Return (X, Y) of the center of cell containing provided text 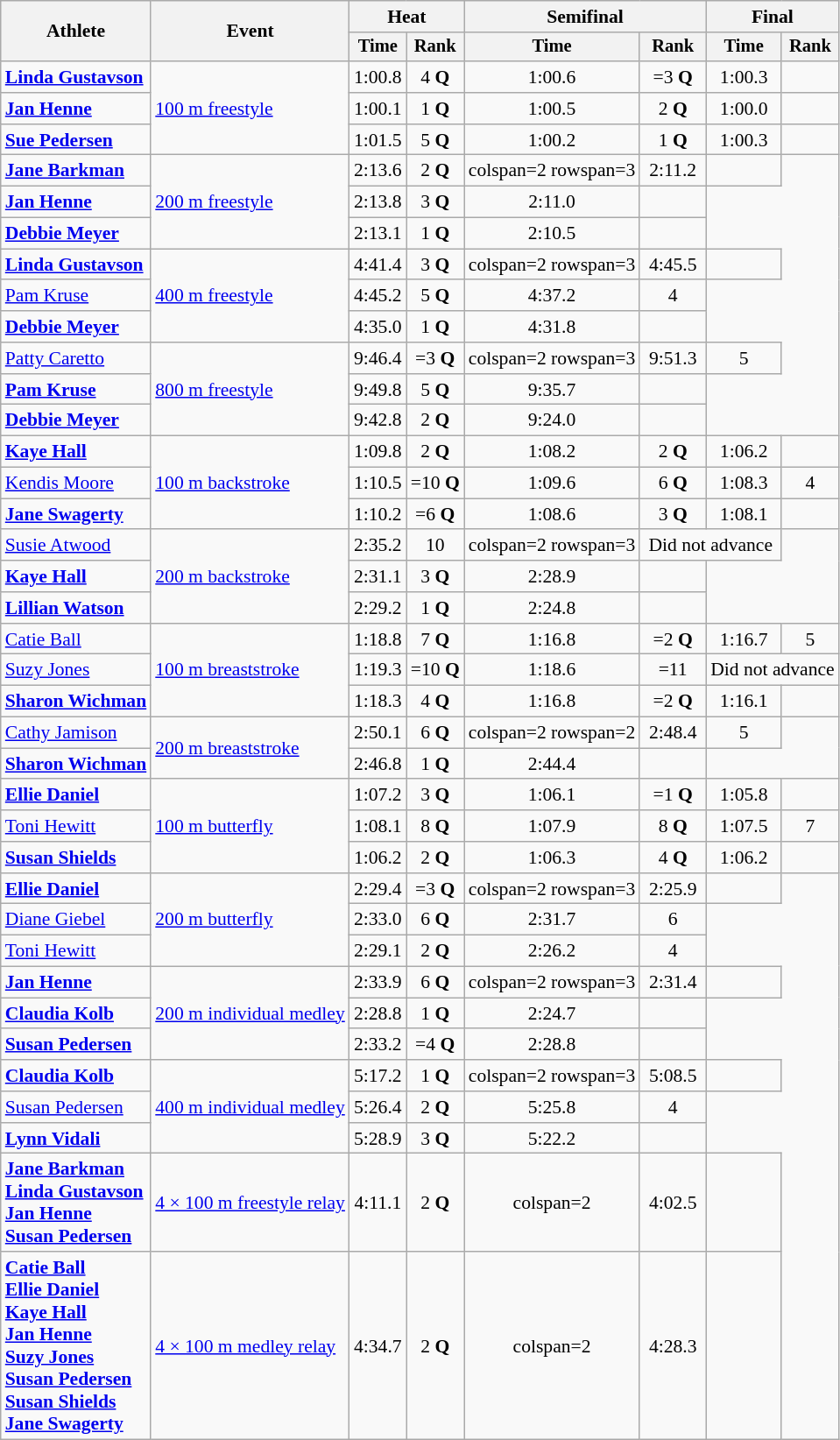
1:07.5 (744, 826)
1:00.8 (378, 77)
1:19.3 (378, 670)
5:08.5 (673, 1076)
1:08.2 (552, 452)
1:18.6 (552, 670)
10 (435, 546)
7 Q (435, 639)
Diane Giebel (75, 920)
=1 Q (673, 795)
2:44.4 (552, 764)
2:13.6 (378, 171)
2:35.2 (378, 546)
200 m individual medley (251, 1014)
5:28.9 (378, 1139)
2:11.0 (552, 202)
400 m individual medley (251, 1107)
=6 Q (435, 514)
2:25.9 (673, 889)
9:51.3 (673, 358)
1:08.3 (744, 484)
1:10.5 (378, 484)
=4 Q (435, 1045)
Lillian Watson (75, 608)
4:11.1 (378, 1203)
1:00.0 (744, 109)
Sue Pedersen (75, 140)
Catie BallEllie DanielKaye HallJan HenneSuzy JonesSusan PedersenSusan ShieldsJane Swagerty (75, 1345)
Suzy Jones (75, 670)
2:29.4 (378, 889)
4:02.5 (673, 1203)
2:33.9 (378, 983)
1:07.2 (378, 795)
200 m breaststroke (251, 748)
9:35.7 (552, 390)
5:26.4 (378, 1107)
1:16.1 (744, 702)
Semifinal (585, 17)
2:11.2 (673, 171)
Kendis Moore (75, 484)
Cathy Jamison (75, 733)
1:00.5 (552, 109)
100 m breaststroke (251, 671)
2:33.0 (378, 920)
800 m freestyle (251, 389)
Jane Swagerty (75, 514)
Jane Barkman (75, 171)
9:24.0 (552, 420)
9:49.8 (378, 390)
2:31.7 (552, 920)
4:34.7 (378, 1345)
4:28.3 (673, 1345)
1:00.2 (552, 140)
2:33.2 (378, 1045)
1:00.6 (552, 77)
2:48.4 (673, 733)
1:06.1 (552, 795)
2:13.8 (378, 202)
1:18.8 (378, 639)
2:46.8 (378, 764)
1:09.8 (378, 452)
100 m freestyle (251, 109)
2:10.5 (552, 234)
2:28.9 (552, 576)
4:37.2 (552, 296)
7 (809, 826)
Final (773, 17)
1:05.8 (744, 795)
6 (673, 920)
1:01.5 (378, 140)
Jane BarkmanLinda GustavsonJan HenneSusan Pedersen (75, 1203)
400 m freestyle (251, 296)
colspan=2 rowspan=2 (552, 733)
Susie Atwood (75, 546)
2:31.1 (378, 576)
9:46.4 (378, 358)
100 m butterfly (251, 827)
2:31.4 (673, 983)
9:42.8 (378, 420)
1:09.6 (552, 484)
4:45.2 (378, 296)
Susan Shields (75, 858)
2:26.2 (552, 951)
Catie Ball (75, 639)
4 × 100 m freestyle relay (251, 1203)
Athlete (75, 32)
=11 (673, 670)
2:24.7 (552, 1013)
1:00.1 (378, 109)
2:13.1 (378, 234)
200 m butterfly (251, 920)
1:16.7 (744, 639)
1:07.9 (552, 826)
200 m backstroke (251, 576)
2:24.8 (552, 608)
1:18.3 (378, 702)
1:06.3 (552, 858)
100 m backstroke (251, 484)
5:22.2 (552, 1139)
4:31.8 (552, 327)
2:29.1 (378, 951)
Patty Caretto (75, 358)
4:35.0 (378, 327)
1:08.6 (552, 514)
4:41.4 (378, 265)
Event (251, 32)
5:17.2 (378, 1076)
Lynn Vidali (75, 1139)
2:29.2 (378, 608)
4 × 100 m medley relay (251, 1345)
4:45.5 (673, 265)
2:50.1 (378, 733)
200 m freestyle (251, 201)
1:10.2 (378, 514)
Heat (406, 17)
5:25.8 (552, 1107)
